For the text-containing cell, return its midpoint in [x, y] coordinate format. 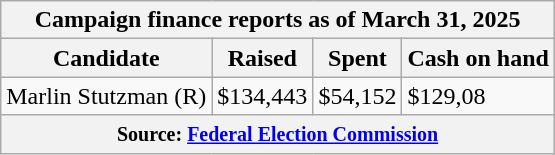
Spent [358, 58]
Source: Federal Election Commission [278, 134]
$54,152 [358, 96]
$134,443 [262, 96]
Raised [262, 58]
Candidate [106, 58]
Cash on hand [478, 58]
Campaign finance reports as of March 31, 2025 [278, 20]
Marlin Stutzman (R) [106, 96]
$129,08 [478, 96]
